Provide the (x, y) coordinate of the cell's center where the given text is located.  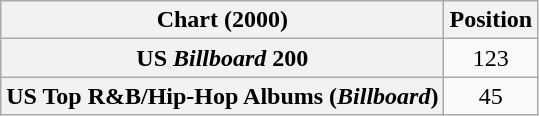
123 (491, 58)
US Billboard 200 (222, 58)
Position (491, 20)
45 (491, 96)
Chart (2000) (222, 20)
US Top R&B/Hip-Hop Albums (Billboard) (222, 96)
